Return the (X, Y) coordinate for the center point of the cell that contains the specified text.  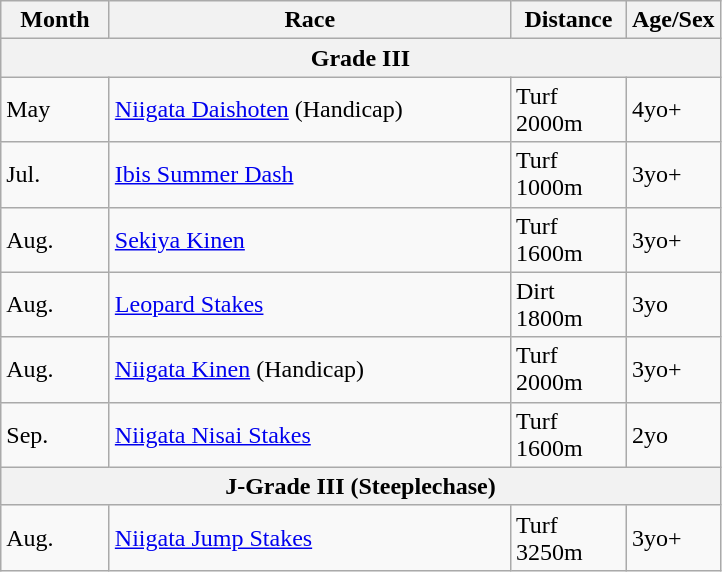
Race (310, 20)
Niigata Jump Stakes (310, 538)
Sep. (56, 434)
Jul. (56, 174)
Leopard Stakes (310, 304)
4yo+ (673, 110)
May (56, 110)
Niigata Kinen (Handicap) (310, 370)
Niigata Nisai Stakes (310, 434)
Turf 1000m (568, 174)
3yo (673, 304)
2yo (673, 434)
Niigata Daishoten (Handicap) (310, 110)
Dirt 1800m (568, 304)
Ibis Summer Dash (310, 174)
Month (56, 20)
J-Grade III (Steeplechase) (360, 486)
Age/Sex (673, 20)
Grade III (360, 58)
Turf 3250m (568, 538)
Sekiya Kinen (310, 240)
Distance (568, 20)
